Detect which cell encompasses the target text, then output its [x, y] center coordinate. 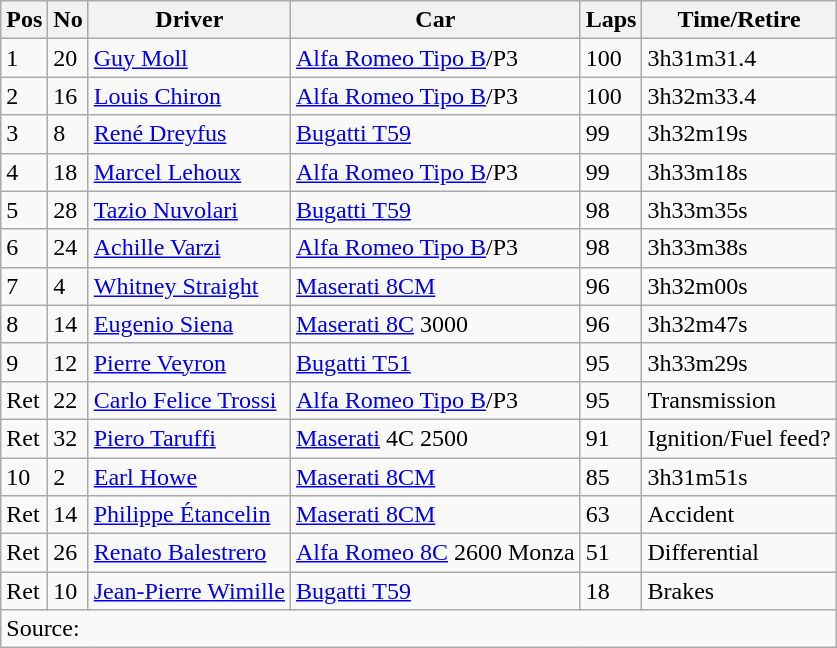
32 [68, 438]
Carlo Felice Trossi [189, 400]
Louis Chiron [189, 96]
3h32m47s [739, 324]
3h33m38s [739, 248]
Maserati 4C 2500 [435, 438]
3h32m19s [739, 134]
22 [68, 400]
12 [68, 362]
3h32m00s [739, 286]
Accident [739, 515]
26 [68, 553]
No [68, 20]
Achille Varzi [189, 248]
20 [68, 58]
Ignition/Fuel feed? [739, 438]
Eugenio Siena [189, 324]
16 [68, 96]
91 [611, 438]
7 [24, 286]
Time/Retire [739, 20]
Pierre Veyron [189, 362]
9 [24, 362]
3h31m31.4 [739, 58]
Earl Howe [189, 477]
René Dreyfus [189, 134]
Transmission [739, 400]
Bugatti T51 [435, 362]
Marcel Lehoux [189, 172]
Tazio Nuvolari [189, 210]
28 [68, 210]
Differential [739, 553]
Alfa Romeo 8C 2600 Monza [435, 553]
Laps [611, 20]
Driver [189, 20]
3h33m18s [739, 172]
6 [24, 248]
Whitney Straight [189, 286]
51 [611, 553]
24 [68, 248]
Pos [24, 20]
Brakes [739, 591]
3 [24, 134]
Guy Moll [189, 58]
3h31m51s [739, 477]
3h33m35s [739, 210]
1 [24, 58]
Source: [419, 629]
Maserati 8C 3000 [435, 324]
Renato Balestrero [189, 553]
Piero Taruffi [189, 438]
63 [611, 515]
Car [435, 20]
3h32m33.4 [739, 96]
Philippe Étancelin [189, 515]
Jean-Pierre Wimille [189, 591]
85 [611, 477]
5 [24, 210]
3h33m29s [739, 362]
